Search for the cell housing the specified text and yield its [X, Y] center coordinate. 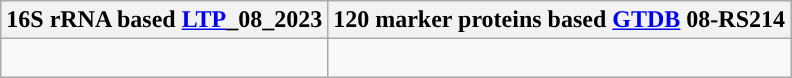
16S rRNA based LTP_08_2023 [164, 20]
120 marker proteins based GTDB 08-RS214 [560, 20]
